Determine the [X, Y] coordinate at the center of the cell enclosing the given text.  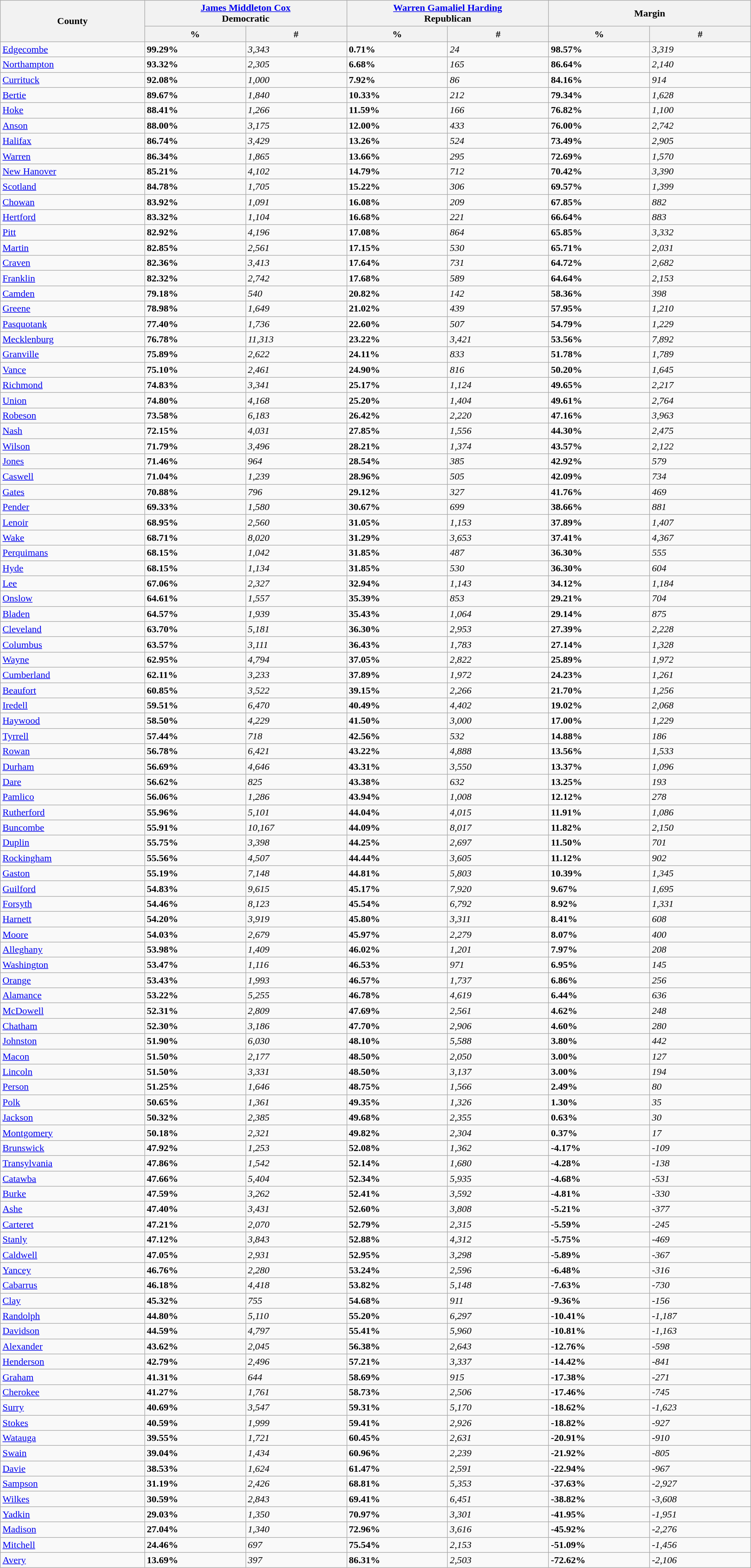
1,434 [296, 1453]
Washington [73, 965]
-1,187 [700, 1316]
49.61% [599, 400]
385 [498, 461]
13.56% [599, 751]
1,705 [296, 186]
23.22% [397, 339]
4,168 [296, 400]
78.98% [195, 309]
Martin [73, 248]
54.46% [195, 904]
17.08% [397, 233]
82.85% [195, 248]
193 [700, 782]
99.29% [195, 49]
Tyrrell [73, 736]
47.12% [195, 1240]
17.00% [599, 721]
75.54% [397, 1545]
4,367 [700, 538]
Lenoir [73, 522]
21.02% [397, 309]
12.12% [599, 797]
-3,608 [700, 1499]
2,140 [700, 65]
52.60% [397, 1209]
2,070 [296, 1224]
6.44% [599, 995]
Pasquotank [73, 324]
11.12% [599, 858]
Haywood [73, 721]
6,451 [498, 1499]
2,809 [296, 1011]
6,792 [498, 904]
6.86% [599, 980]
7,920 [498, 888]
29.14% [599, 614]
Wilson [73, 446]
6,297 [498, 1316]
295 [498, 156]
55.56% [195, 858]
24 [498, 49]
2,926 [498, 1423]
76.00% [599, 125]
816 [498, 370]
45.80% [397, 919]
Harnett [73, 919]
57.44% [195, 736]
221 [498, 217]
6,470 [296, 706]
60.96% [397, 1453]
58.50% [195, 721]
70.88% [195, 492]
11.59% [397, 110]
2,426 [296, 1484]
52.08% [397, 1148]
2,304 [498, 1133]
Watauga [73, 1438]
2,122 [700, 446]
6.68% [397, 65]
6,030 [296, 1041]
60.85% [195, 690]
27.39% [599, 629]
54.79% [599, 324]
Swain [73, 1453]
72.69% [599, 156]
2,682 [700, 263]
306 [498, 186]
43.94% [397, 797]
971 [498, 965]
49.82% [397, 1133]
53.24% [397, 1270]
2,266 [498, 690]
County [73, 21]
46.18% [195, 1285]
2,327 [296, 583]
Pender [73, 507]
1,261 [700, 675]
Vance [73, 370]
Avery [73, 1560]
1,557 [296, 599]
30.59% [195, 1499]
0.63% [599, 1117]
68.71% [195, 538]
53.82% [397, 1285]
10.39% [599, 873]
53.98% [195, 950]
439 [498, 309]
Margin [650, 14]
Hoke [73, 110]
17.68% [397, 278]
McDowell [73, 1011]
50.65% [195, 1102]
89.67% [195, 95]
Duplin [73, 843]
64.72% [599, 263]
Gates [73, 492]
Madison [73, 1530]
2,697 [498, 843]
56.69% [195, 767]
16.68% [397, 217]
2,843 [296, 1499]
3.80% [599, 1041]
92.08% [195, 80]
2,150 [700, 827]
86.31% [397, 1560]
79.18% [195, 293]
47.59% [195, 1194]
1,399 [700, 186]
86.74% [195, 141]
35 [700, 1102]
2,228 [700, 629]
3,605 [498, 858]
1,542 [296, 1163]
1,286 [296, 797]
49.35% [397, 1102]
2,764 [700, 400]
1,737 [498, 980]
4,888 [498, 751]
5,148 [498, 1285]
280 [700, 1026]
54.20% [195, 919]
46.76% [195, 1270]
58.69% [397, 1377]
5,588 [498, 1041]
43.38% [397, 782]
72.15% [195, 431]
Alexander [73, 1346]
Carteret [73, 1224]
1,721 [296, 1438]
8.92% [599, 904]
1,201 [498, 950]
67.85% [599, 202]
74.83% [195, 385]
7,892 [700, 339]
Yadkin [73, 1514]
28.21% [397, 446]
604 [700, 568]
2,315 [498, 1224]
-245 [700, 1224]
165 [498, 65]
6,421 [296, 751]
1,253 [296, 1148]
49.68% [397, 1117]
-1,623 [700, 1407]
3,429 [296, 141]
Cumberland [73, 675]
9,615 [296, 888]
875 [700, 614]
Person [73, 1087]
98.57% [599, 49]
145 [700, 965]
77.40% [195, 324]
-2,106 [700, 1560]
3,547 [296, 1407]
1,100 [700, 110]
914 [700, 80]
186 [700, 736]
2,239 [498, 1453]
41.31% [195, 1377]
212 [498, 95]
1,116 [296, 965]
37.41% [599, 538]
1,789 [700, 354]
278 [700, 797]
1,865 [296, 156]
52.41% [397, 1194]
67.06% [195, 583]
Mecklenburg [73, 339]
73.49% [599, 141]
1,646 [296, 1087]
40.59% [195, 1423]
-17.46% [599, 1392]
505 [498, 477]
0.37% [599, 1133]
194 [700, 1072]
2,461 [296, 370]
Caswell [73, 477]
4,797 [296, 1331]
44.44% [397, 858]
248 [700, 1011]
-109 [700, 1148]
755 [296, 1301]
-805 [700, 1453]
10.33% [397, 95]
52.14% [397, 1163]
71.46% [195, 461]
4,507 [296, 858]
83.92% [195, 202]
Edgecombe [73, 49]
398 [700, 293]
64.57% [195, 614]
55.19% [195, 873]
42.09% [599, 477]
11,313 [296, 339]
29.12% [397, 492]
1,556 [498, 431]
50.18% [195, 1133]
3,963 [700, 415]
29.03% [195, 1514]
Cherokee [73, 1392]
2,906 [498, 1026]
2,068 [700, 706]
44.04% [397, 812]
53.47% [195, 965]
853 [498, 599]
32.94% [397, 583]
1,134 [296, 568]
1,042 [296, 553]
1,362 [498, 1148]
88.41% [195, 110]
25.17% [397, 385]
5,101 [296, 812]
5,803 [498, 873]
42.56% [397, 736]
52.79% [397, 1224]
-12.76% [599, 1346]
1,736 [296, 324]
2,050 [498, 1056]
79.34% [599, 95]
59.31% [397, 1407]
3,332 [700, 233]
38.53% [195, 1469]
Onslow [73, 599]
Graham [73, 1377]
Clay [73, 1301]
5,353 [498, 1484]
47.66% [195, 1178]
5,110 [296, 1316]
11.82% [599, 827]
1.30% [599, 1102]
31.19% [195, 1484]
-6.48% [599, 1270]
-5.21% [599, 1209]
39.04% [195, 1453]
Hertford [73, 217]
Rutherford [73, 812]
55.91% [195, 827]
-20.91% [599, 1438]
Macon [73, 1056]
2,305 [296, 65]
3,550 [498, 767]
40.49% [397, 706]
3,319 [700, 49]
3,616 [498, 1530]
1,256 [700, 690]
4,102 [296, 171]
Wayne [73, 660]
Davidson [73, 1331]
3,262 [296, 1194]
-469 [700, 1240]
166 [498, 110]
1,153 [498, 522]
63.57% [195, 644]
Caldwell [73, 1255]
Durham [73, 767]
2,931 [296, 1255]
4,229 [296, 721]
2,475 [700, 431]
13.69% [195, 1560]
Scotland [73, 186]
54.68% [397, 1301]
1,409 [296, 950]
-967 [700, 1469]
1,628 [700, 95]
7,148 [296, 873]
Halifax [73, 141]
37.05% [397, 660]
45.17% [397, 888]
58.73% [397, 1392]
Bladen [73, 614]
6,183 [296, 415]
3,390 [700, 171]
47.69% [397, 1011]
-45.92% [599, 1530]
1,091 [296, 202]
44.80% [195, 1316]
47.40% [195, 1209]
400 [700, 935]
Pamlico [73, 797]
69.33% [195, 507]
47.16% [599, 415]
2,220 [498, 415]
864 [498, 233]
1,570 [700, 156]
2,643 [498, 1346]
Stanly [73, 1240]
1,331 [700, 904]
Guilford [73, 888]
2.49% [599, 1087]
1,939 [296, 614]
52.95% [397, 1255]
881 [700, 507]
Granville [73, 354]
-9.36% [599, 1301]
Rowan [73, 751]
1,184 [700, 583]
3,592 [498, 1194]
1,783 [498, 644]
3,398 [296, 843]
64.61% [195, 599]
532 [498, 736]
35.43% [397, 614]
24.90% [397, 370]
Forsyth [73, 904]
Stokes [73, 1423]
52.34% [397, 1178]
82.36% [195, 263]
1,096 [700, 767]
Brunswick [73, 1148]
54.03% [195, 935]
42.79% [195, 1362]
-17.38% [599, 1377]
1,340 [296, 1530]
2,953 [498, 629]
13.25% [599, 782]
1,404 [498, 400]
2,596 [498, 1270]
2,591 [498, 1469]
36.43% [397, 644]
Montgomery [73, 1133]
632 [498, 782]
-37.63% [599, 1484]
Beaufort [73, 690]
14.88% [599, 736]
86.64% [599, 65]
86 [498, 80]
-41.95% [599, 1514]
-531 [700, 1178]
-330 [700, 1194]
70.97% [397, 1514]
3,522 [296, 690]
1,580 [296, 507]
-10.81% [599, 1331]
-10.41% [599, 1316]
-4.81% [599, 1194]
50.32% [195, 1117]
24.11% [397, 354]
46.57% [397, 980]
43.22% [397, 751]
Nash [73, 431]
731 [498, 263]
2,496 [296, 1362]
34.12% [599, 583]
43.57% [599, 446]
-18.82% [599, 1423]
47.92% [195, 1148]
71.04% [195, 477]
48.10% [397, 1041]
63.70% [195, 629]
15.22% [397, 186]
0.71% [397, 49]
Wilkes [73, 1499]
14.79% [397, 171]
28.96% [397, 477]
Johnston [73, 1041]
1,326 [498, 1102]
19.02% [599, 706]
3,111 [296, 644]
2,355 [498, 1117]
-377 [700, 1209]
52.88% [397, 1240]
3,496 [296, 446]
589 [498, 278]
Dare [73, 782]
524 [498, 141]
256 [700, 980]
7.97% [599, 950]
50.20% [599, 370]
7.92% [397, 80]
27.85% [397, 431]
Randolph [73, 1316]
Jackson [73, 1117]
2,506 [498, 1392]
5,170 [498, 1407]
Cleveland [73, 629]
-841 [700, 1362]
25.89% [599, 660]
4.60% [599, 1026]
55.96% [195, 812]
41.76% [599, 492]
701 [700, 843]
83.32% [195, 217]
45.97% [397, 935]
-1,163 [700, 1331]
31.05% [397, 522]
209 [498, 202]
911 [498, 1301]
Union [73, 400]
27.14% [599, 644]
-4.17% [599, 1148]
Sampson [73, 1484]
3,233 [296, 675]
11.50% [599, 843]
24.46% [195, 1545]
38.66% [599, 507]
-4.28% [599, 1163]
-927 [700, 1423]
57.21% [397, 1362]
2,503 [498, 1560]
51.90% [195, 1041]
1,374 [498, 446]
Anson [73, 125]
65.71% [599, 248]
1,124 [498, 385]
1,345 [700, 873]
-316 [700, 1270]
62.11% [195, 675]
73.58% [195, 415]
-156 [700, 1301]
25.20% [397, 400]
30.67% [397, 507]
Yancey [73, 1270]
1,533 [700, 751]
397 [296, 1560]
487 [498, 553]
3,331 [296, 1072]
44.09% [397, 827]
Gaston [73, 873]
James Middleton CoxDemocratic [246, 14]
4.62% [599, 1011]
2,217 [700, 385]
Warren Gamaliel HardingRepublican [448, 14]
1,239 [296, 477]
Franklin [73, 278]
1,064 [498, 614]
10,167 [296, 827]
3,298 [498, 1255]
11.91% [599, 812]
-271 [700, 1377]
3,431 [296, 1209]
825 [296, 782]
56.06% [195, 797]
69.57% [599, 186]
2,045 [296, 1346]
915 [498, 1377]
Perquimans [73, 553]
1,407 [700, 522]
69.41% [397, 1499]
29.21% [599, 599]
3,175 [296, 125]
9.67% [599, 888]
62.95% [195, 660]
44.59% [195, 1331]
4,794 [296, 660]
26.42% [397, 415]
718 [296, 736]
Catawba [73, 1178]
Transylvania [73, 1163]
Chowan [73, 202]
47.21% [195, 1224]
-14.42% [599, 1362]
56.78% [195, 751]
47.70% [397, 1026]
41.50% [397, 721]
31.29% [397, 538]
17.15% [397, 248]
-1,456 [700, 1545]
71.79% [195, 446]
2,321 [296, 1133]
Surry [73, 1407]
46.02% [397, 950]
-2,276 [700, 1530]
47.05% [195, 1255]
1,624 [296, 1469]
2,905 [700, 141]
Bertie [73, 95]
Currituck [73, 80]
60.45% [397, 1438]
35.39% [397, 599]
4,196 [296, 233]
Hyde [73, 568]
469 [700, 492]
44.25% [397, 843]
51.78% [599, 354]
24.23% [599, 675]
80 [700, 1087]
49.65% [599, 385]
3,137 [498, 1072]
579 [700, 461]
4,312 [498, 1240]
433 [498, 125]
76.78% [195, 339]
68.81% [397, 1484]
555 [700, 553]
Lincoln [73, 1072]
-22.94% [599, 1469]
5,404 [296, 1178]
Jones [73, 461]
3,000 [498, 721]
-4.68% [599, 1178]
22.60% [397, 324]
4,402 [498, 706]
Camden [73, 293]
-38.82% [599, 1499]
796 [296, 492]
734 [700, 477]
Burke [73, 1194]
1,086 [700, 812]
39.55% [195, 1438]
76.82% [599, 110]
-598 [700, 1346]
85.21% [195, 171]
45.32% [195, 1301]
3,919 [296, 919]
Henderson [73, 1362]
46.53% [397, 965]
88.00% [195, 125]
13.66% [397, 156]
56.62% [195, 782]
70.42% [599, 171]
84.16% [599, 80]
75.10% [195, 370]
Alamance [73, 995]
30 [700, 1117]
13.26% [397, 141]
3,301 [498, 1514]
3,413 [296, 263]
Alleghany [73, 950]
Moore [73, 935]
New Hanover [73, 171]
1,000 [296, 80]
55.20% [397, 1316]
1,761 [296, 1392]
59.51% [195, 706]
41.27% [195, 1392]
93.32% [195, 65]
-72.62% [599, 1560]
Cabarrus [73, 1285]
1,645 [700, 370]
2,822 [498, 660]
964 [296, 461]
8,017 [498, 827]
43.31% [397, 767]
-367 [700, 1255]
1,143 [498, 583]
68.95% [195, 522]
4,015 [498, 812]
46.78% [397, 995]
608 [700, 919]
55.75% [195, 843]
20.82% [397, 293]
Warren [73, 156]
84.78% [195, 186]
Greene [73, 309]
1,008 [498, 797]
17.64% [397, 263]
43.62% [195, 1346]
48.75% [397, 1087]
704 [700, 599]
507 [498, 324]
3,341 [296, 385]
-1,951 [700, 1514]
28.54% [397, 461]
51.25% [195, 1087]
883 [700, 217]
44.81% [397, 873]
Buncombe [73, 827]
5,935 [498, 1178]
45.54% [397, 904]
Robeson [73, 415]
4,646 [296, 767]
-2,927 [700, 1484]
40.69% [195, 1407]
2,031 [700, 248]
3,186 [296, 1026]
1,210 [700, 309]
52.31% [195, 1011]
65.85% [599, 233]
3,808 [498, 1209]
-138 [700, 1163]
17 [700, 1133]
Polk [73, 1102]
-730 [700, 1285]
1,999 [296, 1423]
1,566 [498, 1087]
3,343 [296, 49]
-18.62% [599, 1407]
540 [296, 293]
2,385 [296, 1117]
1,104 [296, 217]
3,311 [498, 919]
327 [498, 492]
Iredell [73, 706]
Wake [73, 538]
3,421 [498, 339]
Craven [73, 263]
3,337 [498, 1362]
2,560 [296, 522]
-7.63% [599, 1285]
644 [296, 1377]
54.83% [195, 888]
1,350 [296, 1514]
-5.75% [599, 1240]
-21.92% [599, 1453]
699 [498, 507]
3,653 [498, 538]
Rockingham [73, 858]
74.80% [195, 400]
127 [700, 1056]
712 [498, 171]
44.30% [599, 431]
2,280 [296, 1270]
Chatham [73, 1026]
1,840 [296, 95]
4,031 [296, 431]
16.08% [397, 202]
6.95% [599, 965]
39.15% [397, 690]
1,993 [296, 980]
Ashe [73, 1209]
1,680 [498, 1163]
59.41% [397, 1423]
636 [700, 995]
82.32% [195, 278]
53.43% [195, 980]
Pitt [73, 233]
697 [296, 1545]
52.30% [195, 1026]
21.70% [599, 690]
57.95% [599, 309]
5,255 [296, 995]
61.47% [397, 1469]
56.38% [397, 1346]
4,619 [498, 995]
-5.89% [599, 1255]
8,020 [296, 538]
13.37% [599, 767]
2,631 [498, 1438]
55.41% [397, 1331]
1,266 [296, 110]
Orange [73, 980]
1,649 [296, 309]
Mitchell [73, 1545]
42.92% [599, 461]
66.64% [599, 217]
5,960 [498, 1331]
2,279 [498, 935]
-5.59% [599, 1224]
-51.09% [599, 1545]
902 [700, 858]
142 [498, 293]
882 [700, 202]
Davie [73, 1469]
86.34% [195, 156]
8.07% [599, 935]
12.00% [397, 125]
53.22% [195, 995]
Richmond [73, 385]
-745 [700, 1392]
442 [700, 1041]
Lee [73, 583]
Columbus [73, 644]
833 [498, 354]
72.96% [397, 1530]
47.86% [195, 1163]
58.36% [599, 293]
Northampton [73, 65]
208 [700, 950]
3,843 [296, 1240]
2,622 [296, 354]
8,123 [296, 904]
8.41% [599, 919]
-910 [700, 1438]
4,418 [296, 1285]
2,679 [296, 935]
53.56% [599, 339]
1,361 [296, 1102]
27.04% [195, 1530]
2,177 [296, 1056]
82.92% [195, 233]
1,328 [700, 644]
1,695 [700, 888]
75.89% [195, 354]
64.64% [599, 278]
5,181 [296, 629]
